For the text-containing cell, return its midpoint in (x, y) coordinate format. 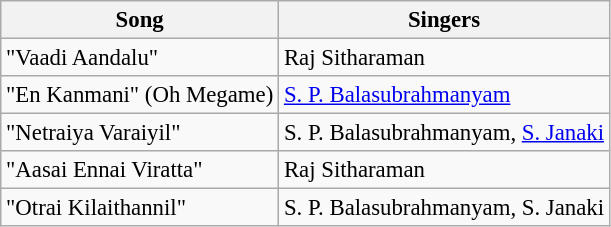
"Otrai Kilaithannil" (140, 208)
Song (140, 20)
"Vaadi Aandalu" (140, 58)
Singers (444, 20)
"Aasai Ennai Viratta" (140, 170)
"En Kanmani" (Oh Megame) (140, 95)
"Netraiya Varaiyil" (140, 133)
S. P. Balasubrahmanyam (444, 95)
